Pinpoint the cell where the given text exists, returning its (x, y) midpoint coordinate. 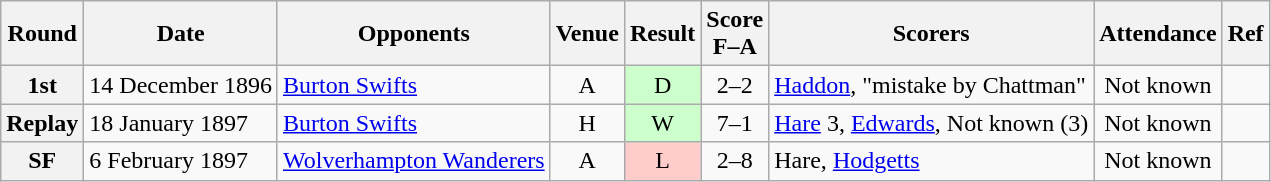
Hare, Hodgetts (932, 161)
Hare 3, Edwards, Not known (3) (932, 123)
Attendance (1158, 34)
7–1 (735, 123)
D (662, 85)
Ref (1246, 34)
2–2 (735, 85)
Haddon, "mistake by Chattman" (932, 85)
18 January 1897 (181, 123)
Replay (42, 123)
2–8 (735, 161)
14 December 1896 (181, 85)
H (587, 123)
W (662, 123)
SF (42, 161)
ScoreF–A (735, 34)
Wolverhampton Wanderers (414, 161)
Scorers (932, 34)
Date (181, 34)
Venue (587, 34)
L (662, 161)
Round (42, 34)
1st (42, 85)
Opponents (414, 34)
6 February 1897 (181, 161)
Result (662, 34)
